Search for the cell housing the specified text and yield its (X, Y) center coordinate. 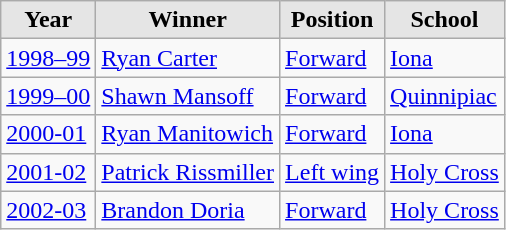
1998–99 (48, 58)
Quinnipiac (445, 96)
Ryan Carter (188, 58)
Year (48, 20)
School (445, 20)
Winner (188, 20)
Shawn Mansoff (188, 96)
2001-02 (48, 172)
2000-01 (48, 134)
1999–00 (48, 96)
Position (332, 20)
Left wing (332, 172)
Brandon Doria (188, 210)
Ryan Manitowich (188, 134)
Patrick Rissmiller (188, 172)
2002-03 (48, 210)
